From the cell containing the given text, extract its center point as [X, Y] coordinate. 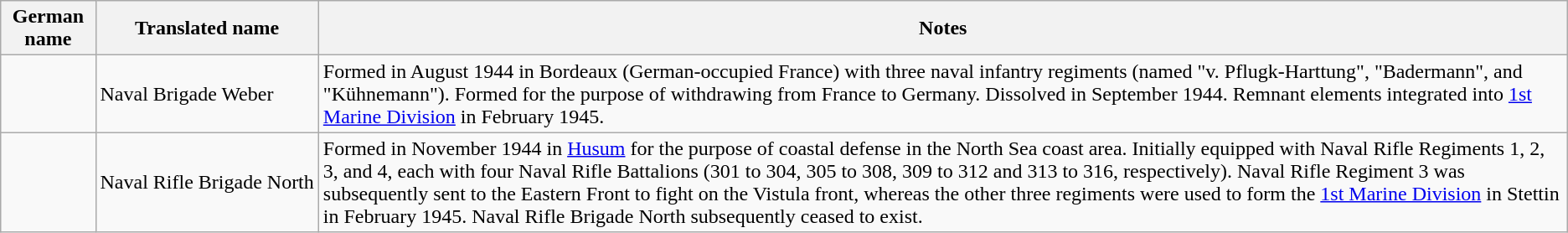
German name [49, 28]
Translated name [207, 28]
Naval Rifle Brigade North [207, 183]
Naval Brigade Weber [207, 94]
Notes [943, 28]
